From the cell containing the given text, extract its center point as [X, Y] coordinate. 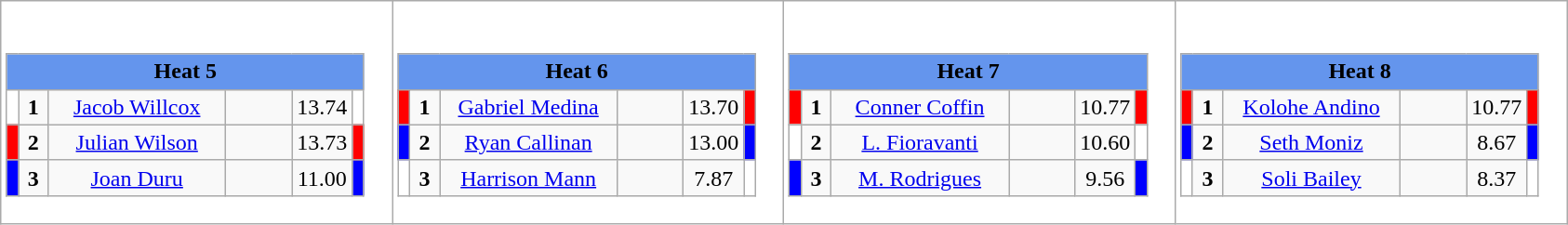
13.73 [322, 142]
Heat 7 1 Conner Coffin 10.77 2 L. Fioravanti 10.60 3 M. Rodrigues 9.56 [980, 112]
Heat 5 [185, 72]
Heat 8 1 Kolohe Andino 10.77 2 Seth Moniz 8.67 3 Soli Bailey 8.37 [1371, 112]
Joan Duru [138, 178]
Julian Wilson [138, 142]
Heat 5 1 Jacob Willcox 13.74 2 Julian Wilson 13.73 3 Joan Duru 11.00 [197, 112]
Jacob Willcox [138, 107]
Heat 6 [577, 72]
Heat 8 [1360, 72]
8.37 [1497, 178]
13.70 [714, 107]
13.74 [322, 107]
L. Fioravanti [921, 142]
M. Rodrigues [921, 178]
Harrison Mann [528, 178]
8.67 [1497, 142]
10.60 [1105, 142]
Heat 6 1 Gabriel Medina 13.70 2 Ryan Callinan 13.00 3 Harrison Mann 7.87 [588, 112]
Seth Moniz [1311, 142]
Ryan Callinan [528, 142]
Conner Coffin [921, 107]
Kolohe Andino [1311, 107]
11.00 [322, 178]
Gabriel Medina [528, 107]
9.56 [1105, 178]
13.00 [714, 142]
Heat 7 [968, 72]
7.87 [714, 178]
Soli Bailey [1311, 178]
